Determine the [X, Y] coordinate at the center of the cell enclosing the given text.  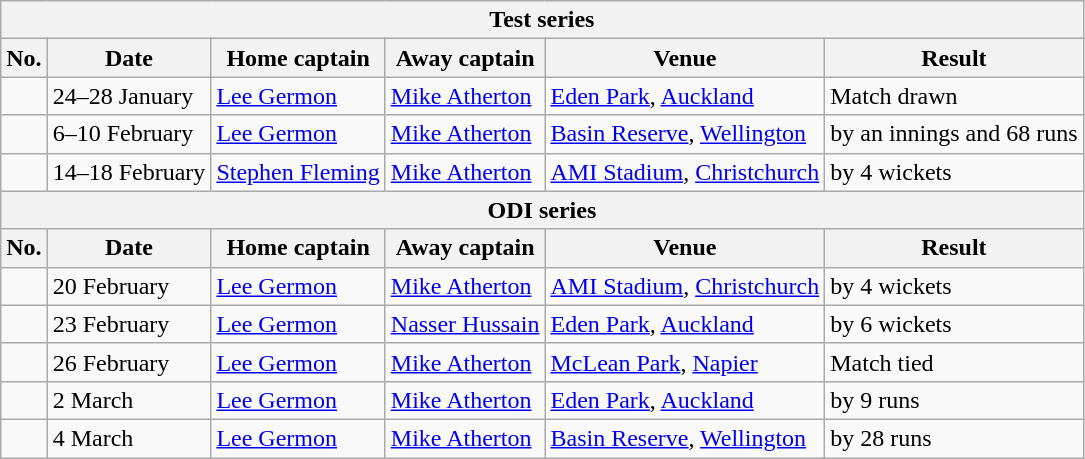
Match drawn [954, 96]
Stephen Fleming [298, 172]
2 March [129, 400]
by 6 wickets [954, 324]
6–10 February [129, 134]
24–28 January [129, 96]
4 March [129, 438]
14–18 February [129, 172]
Nasser Hussain [465, 324]
by an innings and 68 runs [954, 134]
26 February [129, 362]
by 28 runs [954, 438]
by 9 runs [954, 400]
Match tied [954, 362]
23 February [129, 324]
McLean Park, Napier [685, 362]
ODI series [542, 210]
20 February [129, 286]
Test series [542, 20]
